Output the (X, Y) coordinate of the center of the cell containing the given text.  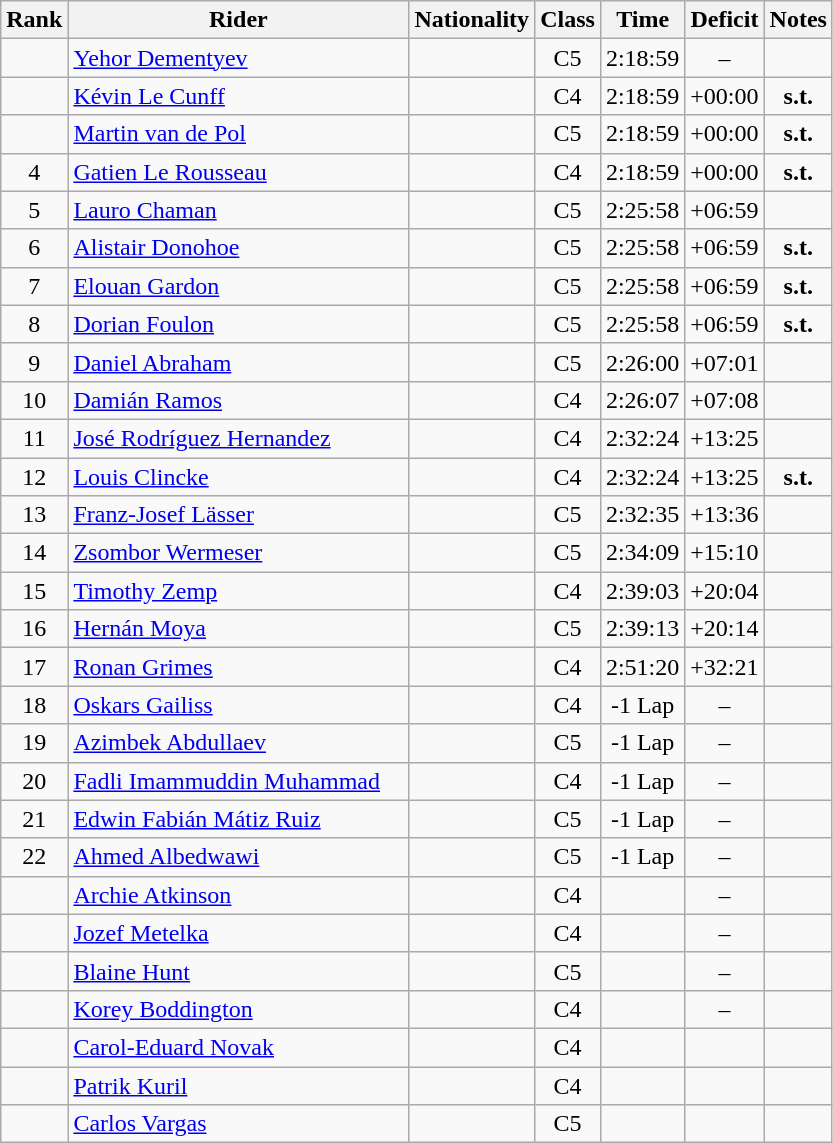
12 (34, 477)
15 (34, 591)
22 (34, 857)
2:32:35 (642, 515)
10 (34, 400)
7 (34, 286)
Carlos Vargas (238, 1124)
Oskars Gailiss (238, 705)
Kévin Le Cunff (238, 96)
+07:08 (724, 400)
+32:21 (724, 667)
+15:10 (724, 553)
Hernán Moya (238, 629)
Dorian Foulon (238, 324)
Rank (34, 20)
13 (34, 515)
Martin van de Pol (238, 134)
Korey Boddington (238, 1009)
17 (34, 667)
2:34:09 (642, 553)
2:26:07 (642, 400)
+07:01 (724, 362)
+20:04 (724, 591)
Archie Atkinson (238, 895)
2:39:13 (642, 629)
2:51:20 (642, 667)
Timothy Zemp (238, 591)
Yehor Dementyev (238, 58)
Patrik Kuril (238, 1085)
6 (34, 248)
18 (34, 705)
Carol-Eduard Novak (238, 1047)
2:26:00 (642, 362)
Ahmed Albedwawi (238, 857)
Louis Clincke (238, 477)
Elouan Gardon (238, 286)
5 (34, 210)
Rider (238, 20)
19 (34, 743)
21 (34, 819)
Blaine Hunt (238, 971)
Time (642, 20)
Fadli Imammuddin Muhammad (238, 781)
Daniel Abraham (238, 362)
16 (34, 629)
Ronan Grimes (238, 667)
Franz-Josef Lässer (238, 515)
Class (568, 20)
Zsombor Wermeser (238, 553)
2:39:03 (642, 591)
4 (34, 172)
11 (34, 438)
Azimbek Abdullaev (238, 743)
Nationality (472, 20)
Notes (798, 20)
20 (34, 781)
Deficit (724, 20)
Alistair Donohoe (238, 248)
+13:36 (724, 515)
+20:14 (724, 629)
Edwin Fabián Mátiz Ruiz (238, 819)
Damián Ramos (238, 400)
José Rodríguez Hernandez (238, 438)
Gatien Le Rousseau (238, 172)
Lauro Chaman (238, 210)
8 (34, 324)
14 (34, 553)
Jozef Metelka (238, 933)
9 (34, 362)
